Output the [X, Y] coordinate of the center of the cell containing the given text.  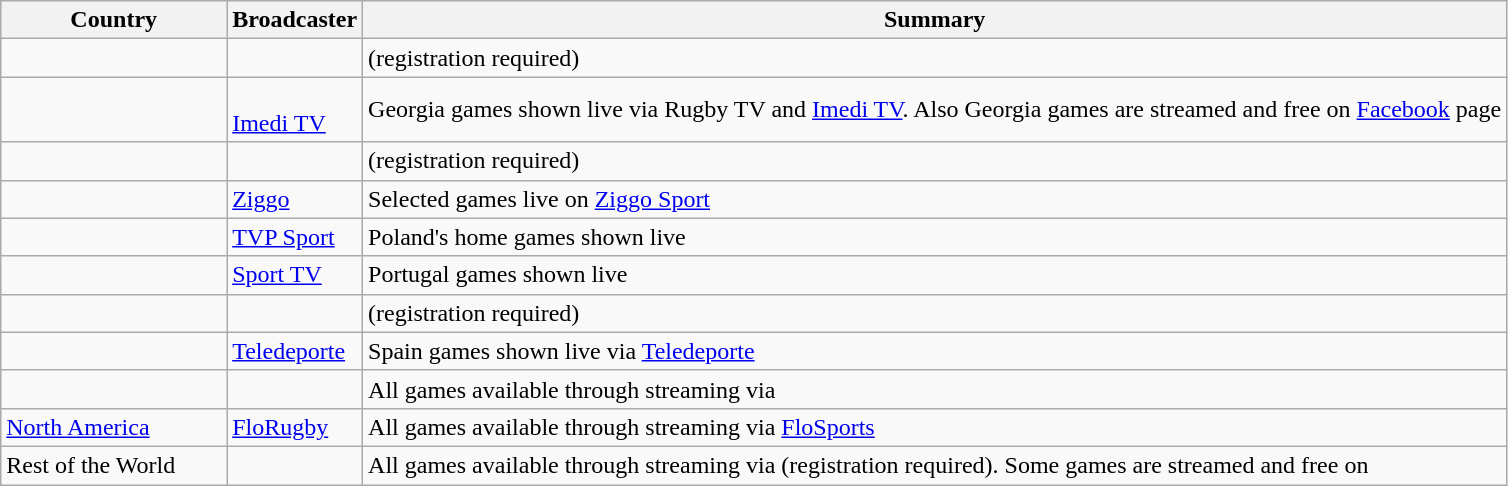
Ziggo [295, 199]
Summary [935, 20]
Georgia games shown live via Rugby TV and Imedi TV. Also Georgia games are streamed and free on Facebook page [935, 110]
Teledeporte [295, 351]
All games available through streaming via [935, 389]
TVP Sport [295, 237]
All games available through streaming via FloSports [935, 427]
Rest of the World [114, 465]
North America [114, 427]
Portugal games shown live [935, 275]
FloRugby [295, 427]
Sport TV [295, 275]
Spain games shown live via Teledeporte [935, 351]
Poland's home games shown live [935, 237]
All games available through streaming via (registration required). Some games are streamed and free on [935, 465]
Imedi TV [295, 110]
Broadcaster [295, 20]
Country [114, 20]
Selected games live on Ziggo Sport [935, 199]
